From the cell containing the given text, extract its center point as [X, Y] coordinate. 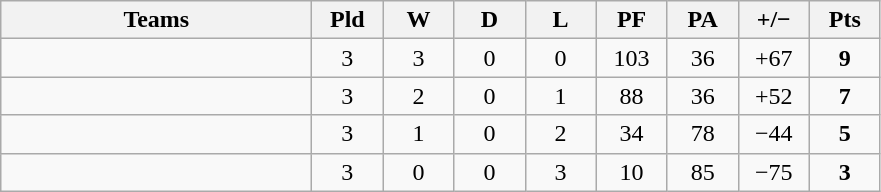
L [560, 20]
PF [632, 20]
Pts [844, 20]
D [490, 20]
85 [702, 172]
34 [632, 134]
+/− [774, 20]
Teams [156, 20]
+67 [774, 58]
10 [632, 172]
Pld [348, 20]
+52 [774, 96]
5 [844, 134]
−44 [774, 134]
78 [702, 134]
88 [632, 96]
7 [844, 96]
W [418, 20]
9 [844, 58]
PA [702, 20]
103 [632, 58]
−75 [774, 172]
